Return [x, y] of the center of cell containing provided text 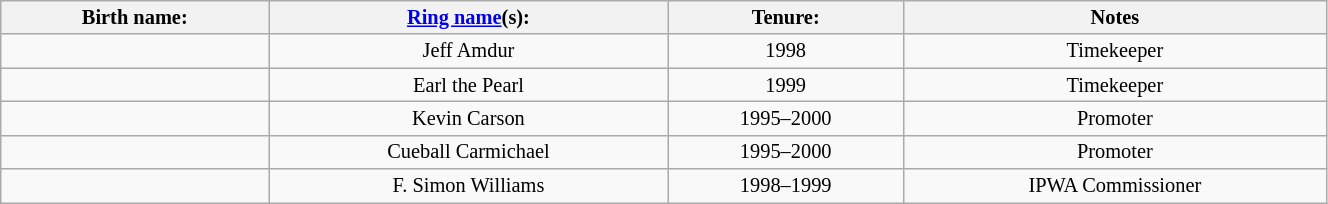
Birth name: [135, 17]
Notes [1114, 17]
Earl the Pearl [468, 85]
1998 [786, 51]
IPWA Commissioner [1114, 186]
Cueball Carmichael [468, 152]
1998–1999 [786, 186]
Tenure: [786, 17]
Jeff Amdur [468, 51]
Ring name(s): [468, 17]
F. Simon Williams [468, 186]
1999 [786, 85]
Kevin Carson [468, 118]
